Capture the cell that displays the provided text and extract its [x, y] central coordinate. 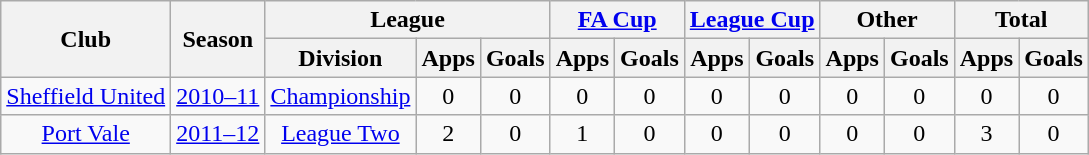
3 [986, 134]
Total [1021, 20]
Championship [340, 96]
1 [582, 134]
Sheffield United [86, 96]
League [408, 20]
FA Cup [617, 20]
2010–11 [218, 96]
League Two [340, 134]
Other [887, 20]
Club [86, 39]
Division [340, 58]
2011–12 [218, 134]
Port Vale [86, 134]
2 [448, 134]
League Cup [752, 20]
Season [218, 39]
